Output the [X, Y] coordinate of the center of the cell containing the given text.  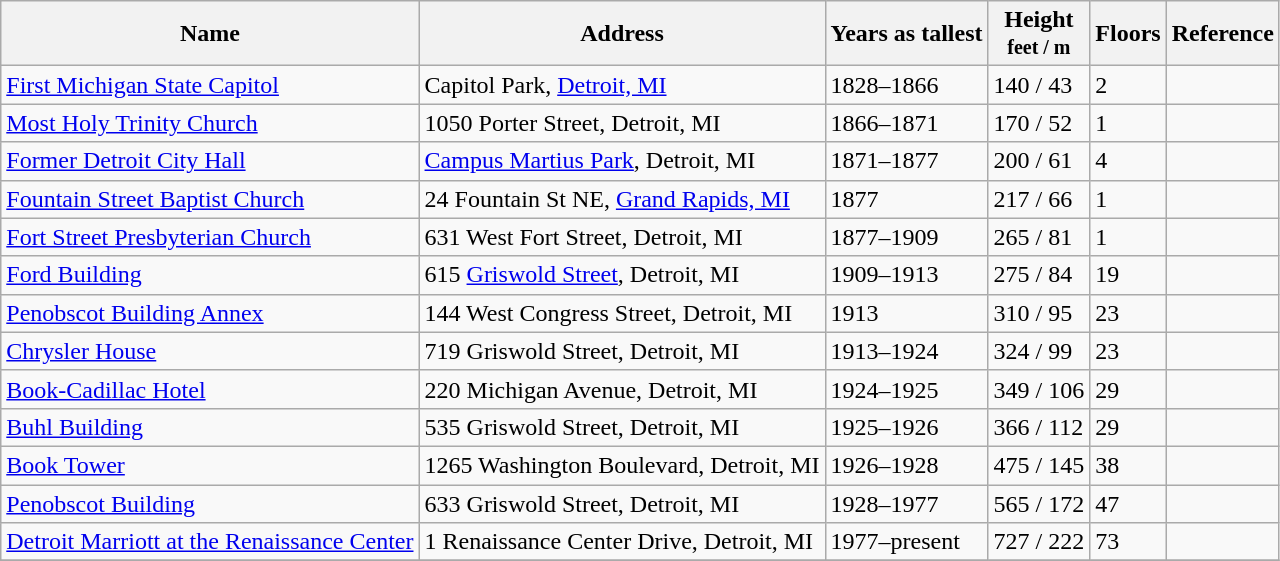
324 / 99 [1039, 351]
366 / 112 [1039, 427]
38 [1128, 465]
Ford Building [210, 275]
140 / 43 [1039, 85]
310 / 95 [1039, 313]
1871–1877 [906, 161]
1913 [906, 313]
719 Griswold Street, Detroit, MI [622, 351]
73 [1128, 542]
Penobscot Building [210, 503]
24 Fountain St NE, Grand Rapids, MI [622, 199]
275 / 84 [1039, 275]
19 [1128, 275]
Buhl Building [210, 427]
Floors [1128, 34]
Penobscot Building Annex [210, 313]
1877–1909 [906, 237]
Address [622, 34]
Heightfeet / m [1039, 34]
4 [1128, 161]
Reference [1222, 34]
1877 [906, 199]
1828–1866 [906, 85]
535 Griswold Street, Detroit, MI [622, 427]
1866–1871 [906, 123]
631 West Fort Street, Detroit, MI [622, 237]
Name [210, 34]
Book-Cadillac Hotel [210, 389]
Capitol Park, Detroit, MI [622, 85]
47 [1128, 503]
Years as tallest [906, 34]
1265 Washington Boulevard, Detroit, MI [622, 465]
1925–1926 [906, 427]
1913–1924 [906, 351]
Fort Street Presbyterian Church [210, 237]
633 Griswold Street, Detroit, MI [622, 503]
Fountain Street Baptist Church [210, 199]
349 / 106 [1039, 389]
1926–1928 [906, 465]
Chrysler House [210, 351]
1909–1913 [906, 275]
Campus Martius Park, Detroit, MI [622, 161]
727 / 222 [1039, 542]
Most Holy Trinity Church [210, 123]
220 Michigan Avenue, Detroit, MI [622, 389]
200 / 61 [1039, 161]
565 / 172 [1039, 503]
1050 Porter Street, Detroit, MI [622, 123]
Book Tower [210, 465]
1924–1925 [906, 389]
265 / 81 [1039, 237]
1928–1977 [906, 503]
1 Renaissance Center Drive, Detroit, MI [622, 542]
Former Detroit City Hall [210, 161]
475 / 145 [1039, 465]
615 Griswold Street, Detroit, MI [622, 275]
144 West Congress Street, Detroit, MI [622, 313]
1977–present [906, 542]
217 / 66 [1039, 199]
170 / 52 [1039, 123]
First Michigan State Capitol [210, 85]
Detroit Marriott at the Renaissance Center [210, 542]
2 [1128, 85]
